Capture the cell that displays the provided text and extract its (x, y) central coordinate. 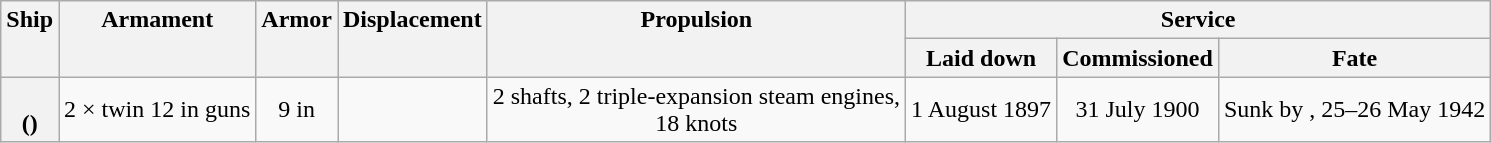
Service (1198, 20)
2 × twin 12 in guns (158, 110)
9 in (297, 110)
Propulsion (696, 39)
Displacement (413, 39)
Laid down (982, 58)
Ship (30, 39)
Armament (158, 39)
Armor (297, 39)
2 shafts, 2 triple-expansion steam engines,18 knots (696, 110)
() (30, 110)
1 August 1897 (982, 110)
31 July 1900 (1138, 110)
Fate (1354, 58)
Commissioned (1138, 58)
Sunk by , 25–26 May 1942 (1354, 110)
